Search for the cell housing the specified text and yield its [x, y] center coordinate. 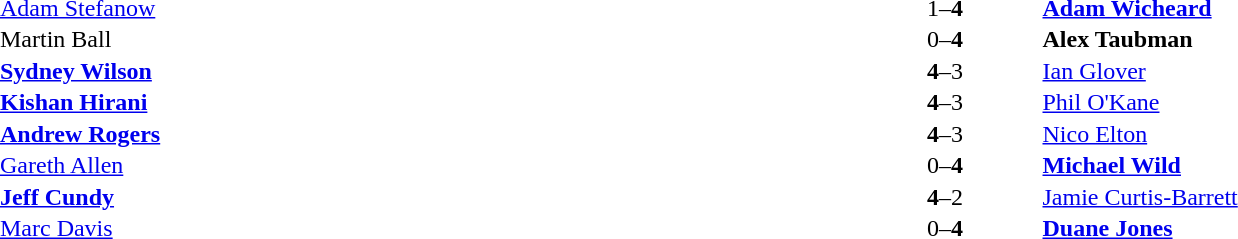
4–2 [944, 197]
